Extract the (x, y) coordinate from the center of the cell holding the provided text.  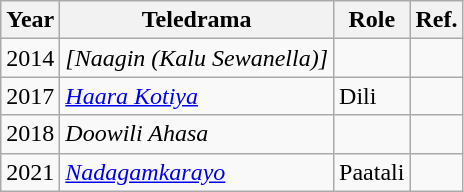
Haara Kotiya (197, 96)
2014 (30, 58)
2017 (30, 96)
Doowili Ahasa (197, 134)
[Naagin (Kalu Sewanella)] (197, 58)
Nadagamkarayo (197, 172)
Role (372, 20)
2018 (30, 134)
Ref. (436, 20)
Year (30, 20)
Teledrama (197, 20)
Paatali (372, 172)
2021 (30, 172)
Dili (372, 96)
